Find where the given text appears and provide that cell's center as (x, y) coordinate. 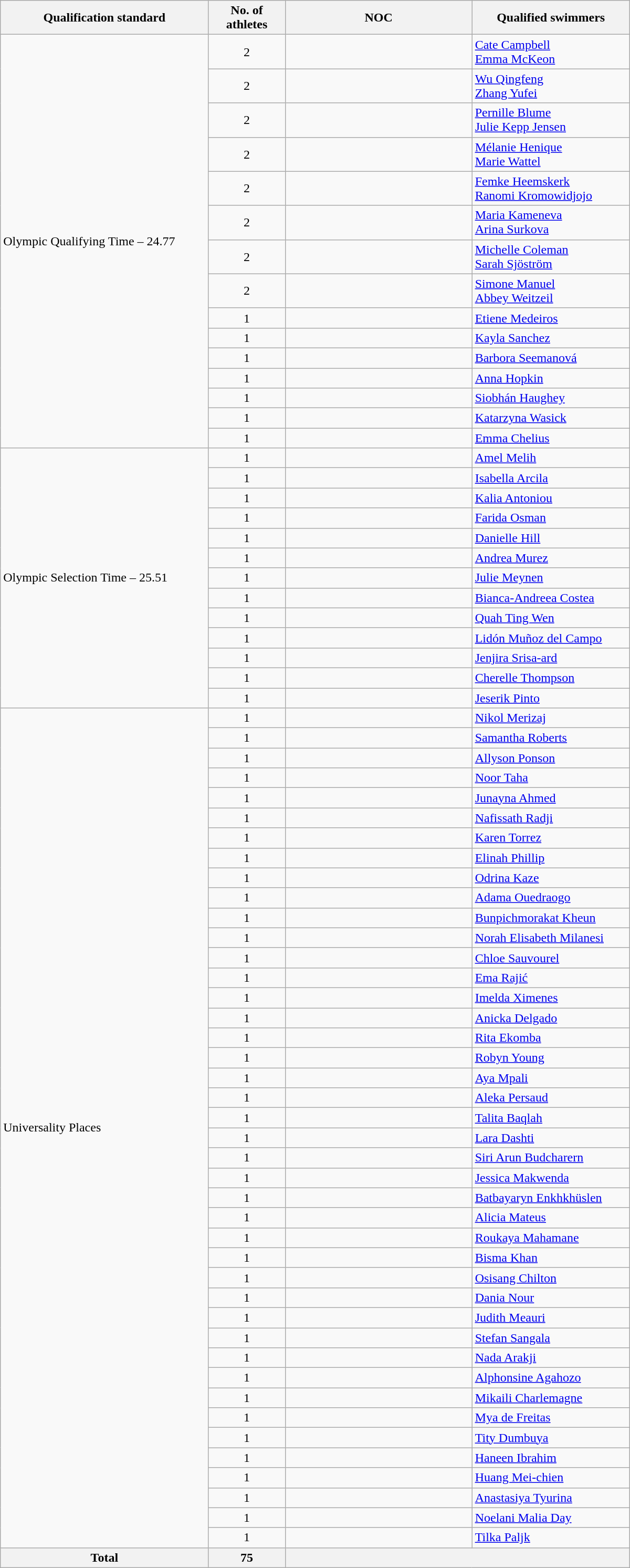
Jeserik Pinto (551, 698)
Maria KamenevaArina Surkova (551, 223)
Jessica Makwenda (551, 1178)
Mikaili Charlemagne (551, 1398)
Femke HeemskerkRanomi Kromowidjojo (551, 188)
Lidón Muñoz del Campo (551, 638)
Olympic Selection Time – 25.51 (104, 578)
Batbayaryn Enkhkhüslen (551, 1198)
75 (247, 1557)
Danielle Hill (551, 538)
Junayna Ahmed (551, 798)
Samantha Roberts (551, 738)
Elinah Phillip (551, 858)
Julie Meynen (551, 578)
Qualification standard (104, 18)
Nikol Merizaj (551, 718)
Huang Mei-chien (551, 1478)
Emma Chelius (551, 438)
Anicka Delgado (551, 1017)
Robyn Young (551, 1058)
Aleka Persaud (551, 1098)
Allyson Ponson (551, 758)
Universality Places (104, 1128)
Osisang Chilton (551, 1278)
Nada Arakji (551, 1358)
Talita Baqlah (551, 1118)
Lara Dashti (551, 1138)
Tity Dumbuya (551, 1438)
Noor Taha (551, 778)
Alicia Mateus (551, 1218)
Bunpichmorakat Kheun (551, 918)
Roukaya Mahamane (551, 1238)
No. of athletes (247, 18)
Odrina Kaze (551, 878)
Wu QingfengZhang Yufei (551, 86)
Bisma Khan (551, 1258)
Quah Ting Wen (551, 618)
Dania Nour (551, 1297)
Chloe Sauvourel (551, 958)
Karen Torrez (551, 838)
Kalia Antoniou (551, 498)
Cate CampbellEmma McKeon (551, 51)
Alphonsine Agahozo (551, 1378)
Aya Mpali (551, 1078)
Farida Osman (551, 518)
Stefan Sangala (551, 1338)
Noelani Malia Day (551, 1518)
Adama Ouedraogo (551, 898)
Simone ManuelAbbey Weitzeil (551, 291)
Haneen Ibrahim (551, 1458)
NOC (379, 18)
Norah Elisabeth Milanesi (551, 938)
Nafissath Radji (551, 818)
Bianca-Andreea Costea (551, 598)
Katarzyna Wasick (551, 418)
Olympic Qualifying Time – 24.77 (104, 242)
Siri Arun Budcharern (551, 1158)
Rita Ekomba (551, 1038)
Qualified swimmers (551, 18)
Mya de Freitas (551, 1418)
Michelle ColemanSarah Sjöström (551, 256)
Etiene Medeiros (551, 318)
Barbora Seemanová (551, 358)
Isabella Arcila (551, 478)
Ema Rajić (551, 978)
Jenjira Srisa-ard (551, 658)
Total (104, 1557)
Siobhán Haughey (551, 398)
Andrea Murez (551, 558)
Anastasiya Tyurina (551, 1498)
Mélanie HeniqueMarie Wattel (551, 154)
Cherelle Thompson (551, 678)
Pernille BlumeJulie Kepp Jensen (551, 120)
Amel Melih (551, 458)
Imelda Ximenes (551, 998)
Kayla Sanchez (551, 338)
Tilka Paljk (551, 1538)
Anna Hopkin (551, 378)
Judith Meauri (551, 1317)
